Extract the (X, Y) coordinate from the center of the cell holding the provided text.  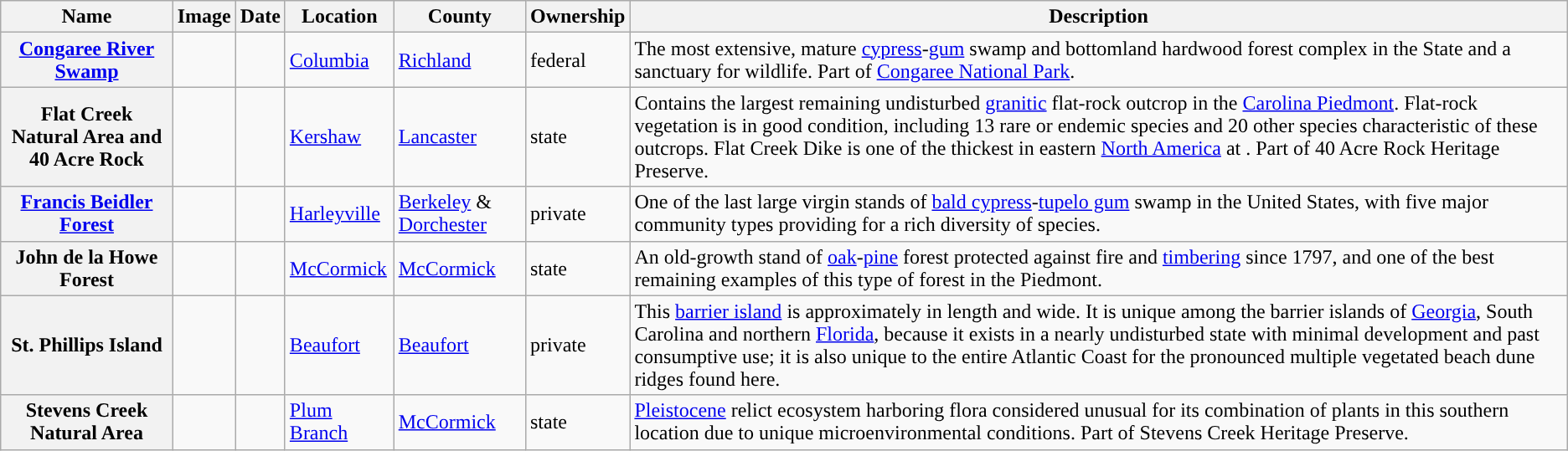
Date (260, 17)
Image (204, 17)
Plum Branch (339, 422)
Stevens Creek Natural Area (87, 422)
Richland (459, 60)
Columbia (339, 60)
Name (87, 17)
federal (577, 60)
Lancaster (459, 137)
Ownership (577, 17)
John de la Howe Forest (87, 268)
St. Phillips Island (87, 345)
Congaree River Swamp (87, 60)
Kershaw (339, 137)
Description (1099, 17)
Berkeley & Dorchester (459, 214)
Flat Creek Natural Area and 40 Acre Rock (87, 137)
County (459, 17)
Francis Beidler Forest (87, 214)
Location (339, 17)
Harleyville (339, 214)
